Capture the cell that displays the provided text and extract its (x, y) central coordinate. 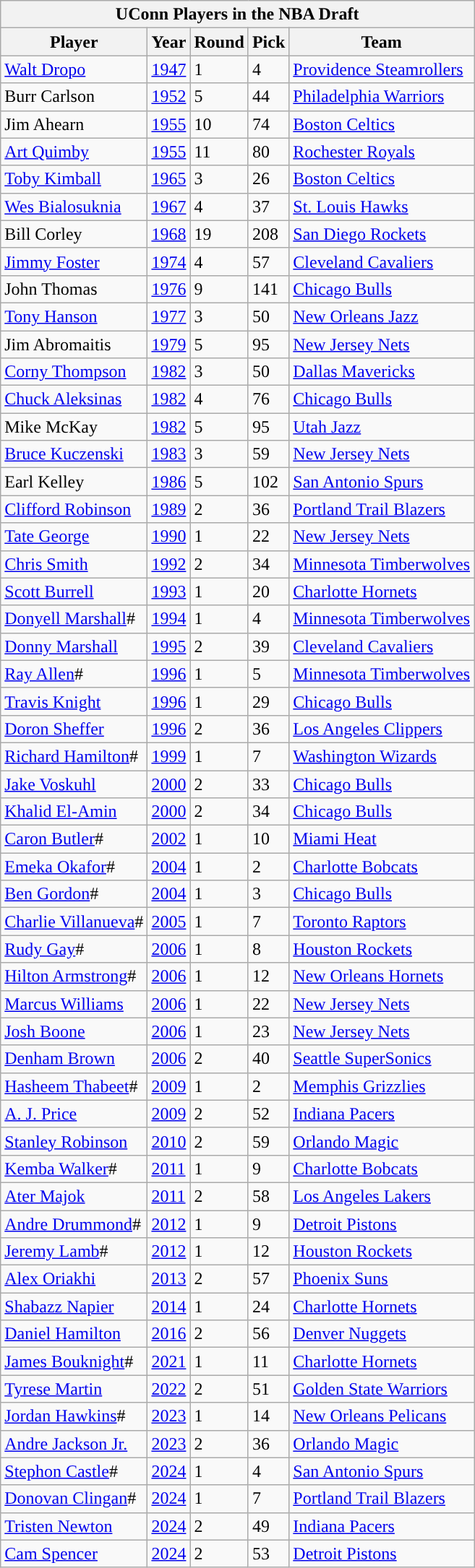
74 (268, 124)
1993 (169, 592)
2002 (169, 839)
26 (268, 179)
20 (268, 592)
1999 (169, 756)
1990 (169, 537)
Dallas Mavericks (382, 372)
Doron Sheffer (74, 729)
58 (268, 1196)
2022 (169, 1389)
New Orleans Jazz (382, 316)
Rudy Gay# (74, 949)
Miami Heat (382, 839)
Round (219, 42)
Jimmy Foster (74, 261)
Shabazz Napier (74, 1307)
53 (268, 1554)
Philadelphia Warriors (382, 97)
James Bouknight# (74, 1361)
52 (268, 1114)
19 (219, 234)
Jake Voskuhl (74, 784)
14 (268, 1416)
56 (268, 1334)
Wes Bialosuknia (74, 207)
Los Angeles Lakers (382, 1196)
Team (382, 42)
33 (268, 784)
1952 (169, 97)
2014 (169, 1307)
1983 (169, 454)
Stephon Castle# (74, 1471)
Jeremy Lamb# (74, 1252)
Clifford Robinson (74, 509)
St. Louis Hawks (382, 207)
1968 (169, 234)
Year (169, 42)
1965 (169, 179)
Utah Jazz (382, 427)
141 (268, 289)
1992 (169, 564)
Golden State Warriors (382, 1389)
Khalid El-Amin (74, 812)
Los Angeles Clippers (382, 729)
1986 (169, 482)
Earl Kelley (74, 482)
Tate George (74, 537)
Toby Kimball (74, 179)
A. J. Price (74, 1114)
29 (268, 701)
Chris Smith (74, 564)
23 (268, 1031)
1947 (169, 69)
Player (74, 42)
Bruce Kuczenski (74, 454)
8 (268, 949)
40 (268, 1059)
Andre Jackson Jr. (74, 1444)
Denver Nuggets (382, 1334)
Walt Dropo (74, 69)
Ben Gordon# (74, 894)
2010 (169, 1141)
51 (268, 1389)
Rochester Royals (382, 152)
Kemba Walker# (74, 1169)
Alex Oriakhi (74, 1279)
Ater Majok (74, 1196)
44 (268, 97)
Cam Spencer (74, 1554)
Stanley Robinson (74, 1141)
2013 (169, 1279)
Andre Drummond# (74, 1224)
Chuck Aleksinas (74, 399)
1989 (169, 509)
Donovan Clingan# (74, 1499)
Daniel Hamilton (74, 1334)
Art Quimby (74, 152)
Jim Ahearn (74, 124)
1977 (169, 316)
1995 (169, 646)
Donny Marshall (74, 646)
Donyell Marshall# (74, 619)
49 (268, 1526)
1979 (169, 345)
37 (268, 207)
John Thomas (74, 289)
Marcus Williams (74, 1004)
Seattle SuperSonics (382, 1059)
Jim Abromaitis (74, 345)
New Orleans Pelicans (382, 1416)
San Diego Rockets (382, 234)
Pick (268, 42)
76 (268, 399)
Hilton Armstrong# (74, 976)
2016 (169, 1334)
208 (268, 234)
39 (268, 646)
Jordan Hawkins# (74, 1416)
Mike McKay (74, 427)
Caron Butler# (74, 839)
Charlie Villanueva# (74, 922)
Corny Thompson (74, 372)
24 (268, 1307)
UConn Players in the NBA Draft (237, 14)
New Orleans Hornets (382, 976)
Toronto Raptors (382, 922)
1974 (169, 261)
Denham Brown (74, 1059)
Tristen Newton (74, 1526)
Providence Steamrollers (382, 69)
1967 (169, 207)
Travis Knight (74, 701)
80 (268, 152)
2021 (169, 1361)
Emeka Okafor# (74, 867)
Bill Corley (74, 234)
Burr Carlson (74, 97)
Memphis Grizzlies (382, 1086)
Tony Hanson (74, 316)
Phoenix Suns (382, 1279)
Josh Boone (74, 1031)
Washington Wizards (382, 756)
Richard Hamilton# (74, 756)
Hasheem Thabeet# (74, 1086)
2005 (169, 922)
1976 (169, 289)
Tyrese Martin (74, 1389)
102 (268, 482)
1994 (169, 619)
Ray Allen# (74, 674)
Scott Burrell (74, 592)
